From the cell containing the given text, extract its center point as [X, Y] coordinate. 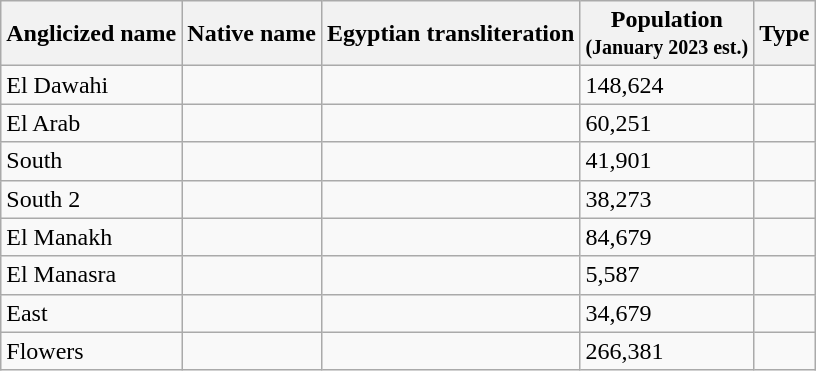
Flowers [92, 351]
Type [784, 34]
Egyptian transliteration [451, 34]
El Manasra [92, 275]
41,901 [667, 161]
34,679 [667, 313]
El Arab [92, 123]
148,624 [667, 85]
38,273 [667, 199]
60,251 [667, 123]
Anglicized name [92, 34]
South 2 [92, 199]
East [92, 313]
266,381 [667, 351]
Population(January 2023 est.) [667, 34]
84,679 [667, 237]
South [92, 161]
El Dawahi [92, 85]
Native name [252, 34]
5,587 [667, 275]
El Manakh [92, 237]
